Pinpoint the cell where the given text exists, returning its [x, y] midpoint coordinate. 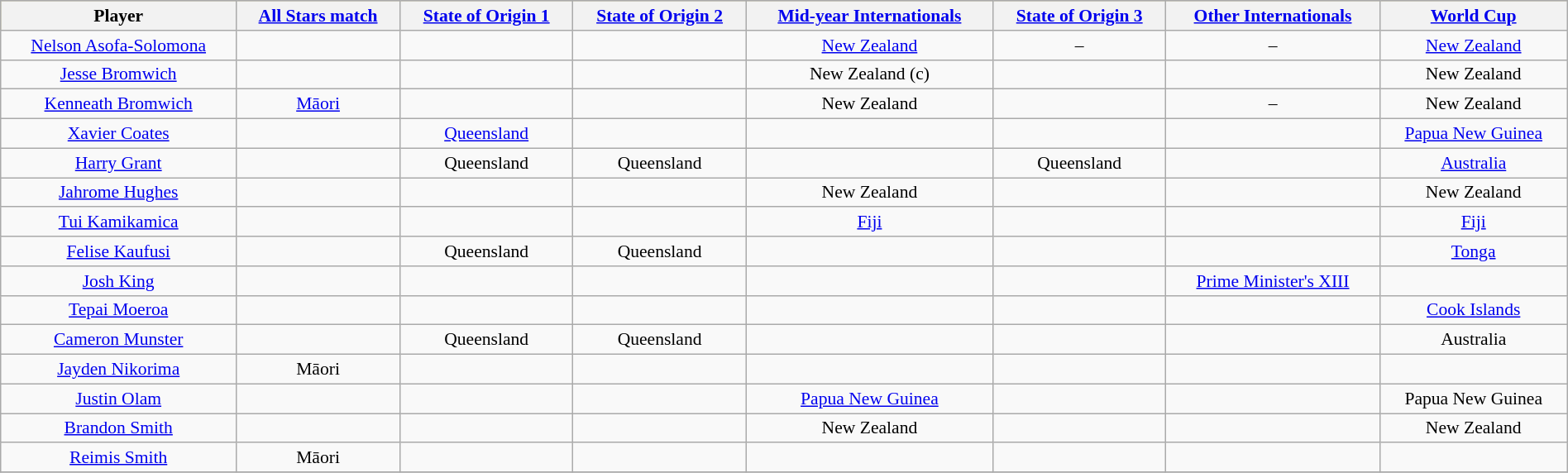
Jesse Bromwich [119, 74]
Xavier Coates [119, 134]
Reimis Smith [119, 458]
All Stars match [318, 16]
State of Origin 1 [486, 16]
Jayden Nikorima [119, 370]
Other Internationals [1273, 16]
Nelson Asofa-Solomona [119, 45]
Cook Islands [1474, 310]
Tepai Moeroa [119, 310]
New Zealand (c) [869, 74]
Tui Kamikamica [119, 222]
Felise Kaufusi [119, 251]
Prime Minister's XIII [1273, 281]
Josh King [119, 281]
Brandon Smith [119, 428]
Jahrome Hughes [119, 193]
Harry Grant [119, 163]
State of Origin 3 [1080, 16]
Mid-year Internationals [869, 16]
Justin Olam [119, 399]
State of Origin 2 [660, 16]
Tonga [1474, 251]
World Cup [1474, 16]
Kenneath Bromwich [119, 104]
Cameron Munster [119, 340]
Player [119, 16]
